Capture the cell that displays the provided text and extract its (X, Y) central coordinate. 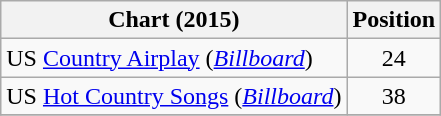
Position (394, 20)
Chart (2015) (174, 20)
24 (394, 58)
US Hot Country Songs (Billboard) (174, 96)
US Country Airplay (Billboard) (174, 58)
38 (394, 96)
